Determine the [x, y] coordinate at the center of the cell enclosing the given text.  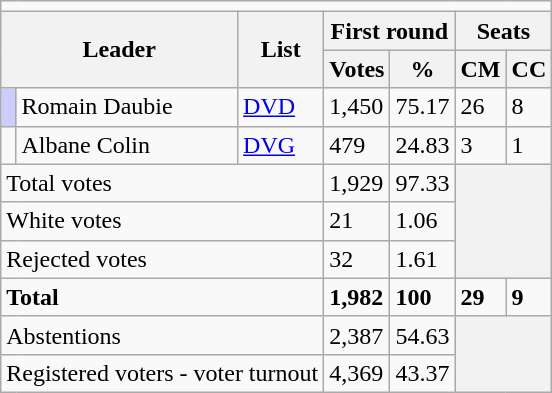
43.37 [422, 373]
9 [529, 297]
Votes [357, 69]
24.83 [422, 145]
54.63 [422, 335]
26 [480, 107]
Leader [120, 50]
1,929 [357, 183]
DVD [281, 107]
1.61 [422, 259]
Registered voters - voter turnout [162, 373]
Seats [504, 31]
Albane Colin [127, 145]
CC [529, 69]
CM [480, 69]
White votes [162, 221]
List [281, 50]
3 [480, 145]
479 [357, 145]
1.06 [422, 221]
Romain Daubie [127, 107]
DVG [281, 145]
Abstentions [162, 335]
Rejected votes [162, 259]
100 [422, 297]
2,387 [357, 335]
Total votes [162, 183]
Total [162, 297]
8 [529, 107]
97.33 [422, 183]
% [422, 69]
1 [529, 145]
1,450 [357, 107]
1,982 [357, 297]
29 [480, 297]
32 [357, 259]
4,369 [357, 373]
21 [357, 221]
75.17 [422, 107]
First round [390, 31]
